Search for the cell housing the specified text and yield its [x, y] center coordinate. 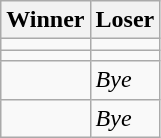
Winner [46, 20]
Loser [125, 20]
